Detect which cell encompasses the target text, then output its [x, y] center coordinate. 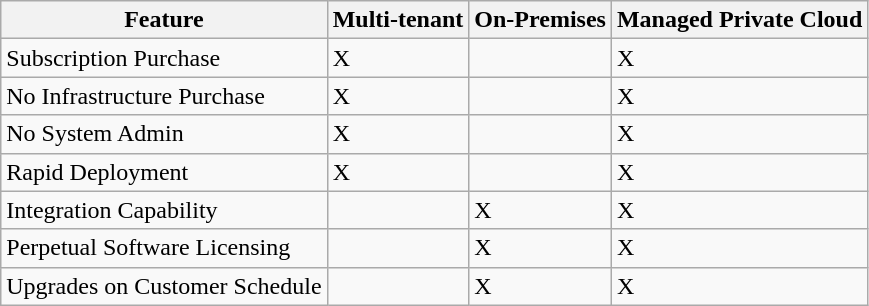
Upgrades on Customer Schedule [164, 286]
Feature [164, 20]
Multi-tenant [398, 20]
Rapid Deployment [164, 172]
Subscription Purchase [164, 58]
Integration Capability [164, 210]
No System Admin [164, 134]
No Infrastructure Purchase [164, 96]
On-Premises [540, 20]
Perpetual Software Licensing [164, 248]
Managed Private Cloud [739, 20]
